For the text-containing cell, return its midpoint in [x, y] coordinate format. 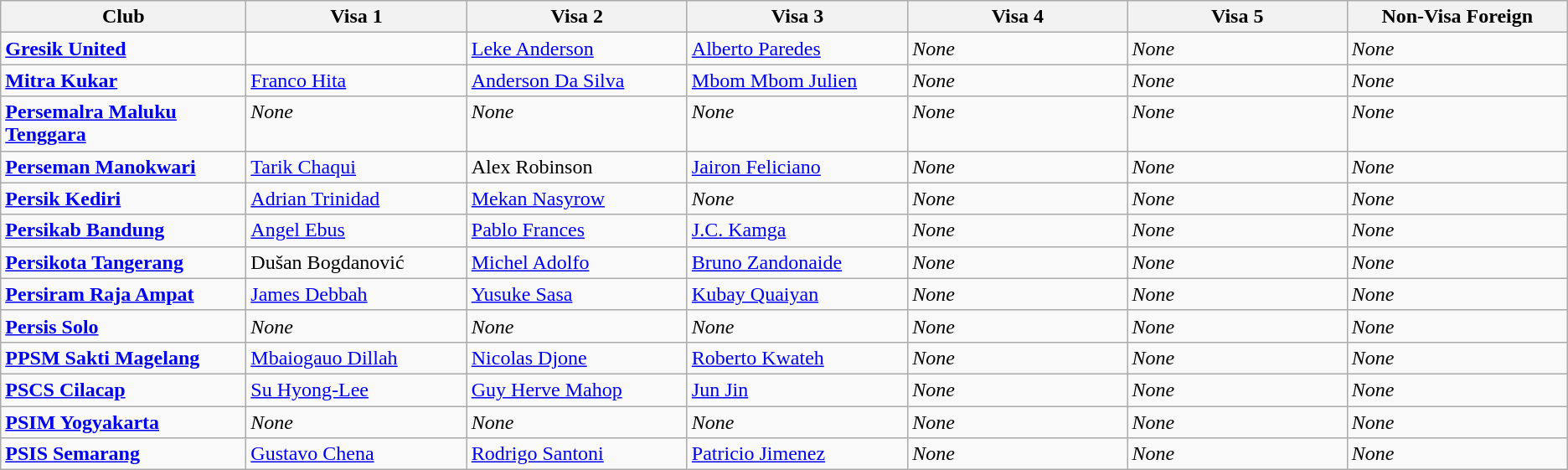
Nicolas Djone [576, 358]
Visa 3 [797, 17]
Angel Ebus [357, 230]
Mitra Kukar [124, 80]
Mbaiogauo Dillah [357, 358]
Anderson Da Silva [576, 80]
Tarik Chaqui [357, 167]
Non-Visa Foreign [1457, 17]
Persemalra Maluku Tenggara [124, 124]
PSCS Cilacap [124, 390]
Roberto Kwateh [797, 358]
PSIS Semarang [124, 454]
Dušan Bogdanović [357, 262]
Persis Solo [124, 326]
Patricio Jimenez [797, 454]
Su Hyong-Lee [357, 390]
Perseman Manokwari [124, 167]
Guy Herve Mahop [576, 390]
Michel Adolfo [576, 262]
Kubay Quaiyan [797, 294]
Yusuke Sasa [576, 294]
Adrian Trinidad [357, 199]
Visa 5 [1237, 17]
Leke Anderson [576, 49]
PSIM Yogyakarta [124, 421]
Gresik United [124, 49]
Persiram Raja Ampat [124, 294]
Gustavo Chena [357, 454]
Jun Jin [797, 390]
Rodrigo Santoni [576, 454]
Visa 1 [357, 17]
Alberto Paredes [797, 49]
Mekan Nasyrow [576, 199]
Visa 4 [1018, 17]
Bruno Zandonaide [797, 262]
Pablo Frances [576, 230]
J.C. Kamga [797, 230]
Franco Hita [357, 80]
Jairon Feliciano [797, 167]
James Debbah [357, 294]
PPSM Sakti Magelang [124, 358]
Club [124, 17]
Visa 2 [576, 17]
Mbom Mbom Julien [797, 80]
Persikota Tangerang [124, 262]
Persik Kediri [124, 199]
Alex Robinson [576, 167]
Persikab Bandung [124, 230]
